Identify which cell holds the provided text, then report its [X, Y] central coordinate. 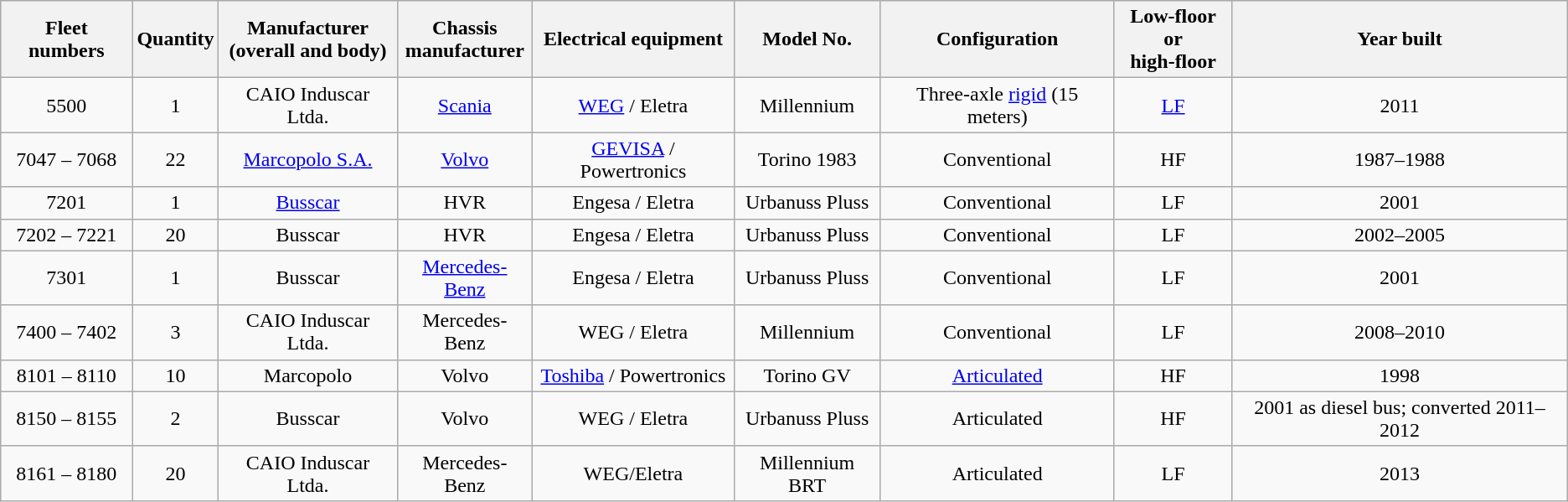
22 [176, 159]
Three-axle rigid (15 meters) [998, 106]
Scania [464, 106]
2 [176, 419]
7047 – 7068 [67, 159]
7400 – 7402 [67, 332]
7301 [67, 278]
WEG/Eletra [633, 473]
2002–2005 [1400, 235]
8101 – 8110 [67, 375]
Marcopolo [308, 375]
Year built [1400, 39]
Electrical equipment [633, 39]
8161 – 8180 [67, 473]
Configuration [998, 39]
Model No. [807, 39]
2013 [1400, 473]
Manufacturer(overall and body) [308, 39]
Torino 1983 [807, 159]
2008–2010 [1400, 332]
3 [176, 332]
Chassis manufacturer [464, 39]
2001 as diesel bus; converted 2011–2012 [1400, 419]
7202 – 7221 [67, 235]
Torino GV [807, 375]
10 [176, 375]
Marcopolo S.A. [308, 159]
Low-floor or high-floor [1173, 39]
Toshiba / Powertronics [633, 375]
5500 [67, 106]
8150 – 8155 [67, 419]
2011 [1400, 106]
Quantity [176, 39]
7201 [67, 203]
GEVISA / Powertronics [633, 159]
Millennium BRT [807, 473]
1987–1988 [1400, 159]
1998 [1400, 375]
Fleet numbers [67, 39]
